Provide the (X, Y) coordinate of the cell's center where the given text is located.  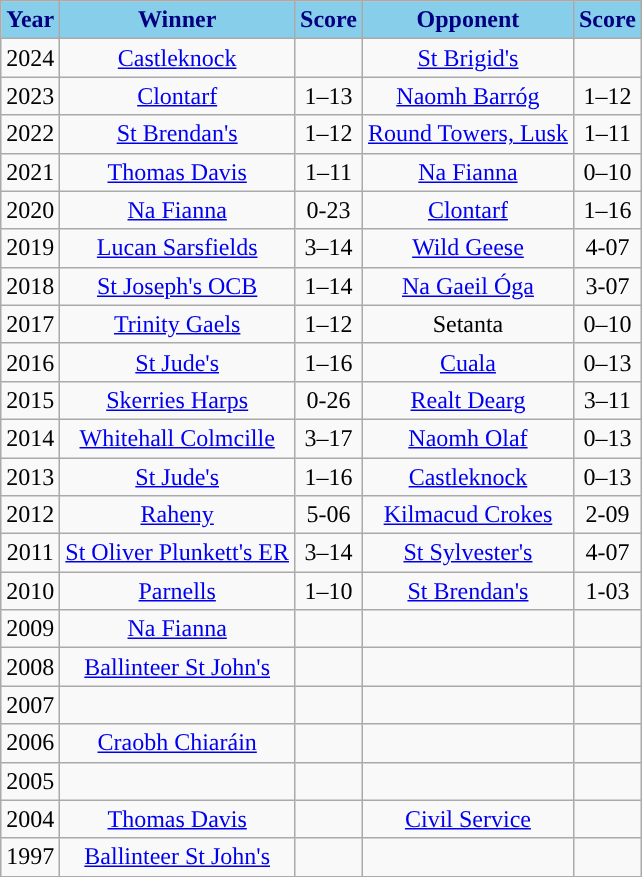
Whitehall Colmcille (178, 438)
3–17 (329, 438)
Lucan Sarsfields (178, 248)
2006 (30, 743)
2020 (30, 210)
1–13 (329, 96)
2023 (30, 96)
2004 (30, 819)
Year (30, 20)
1–14 (329, 286)
2019 (30, 248)
Skerries Harps (178, 400)
3–11 (607, 400)
2014 (30, 438)
Trinity Gaels (178, 324)
Na Gaeil Óga (468, 286)
2024 (30, 58)
2016 (30, 362)
Craobh Chiaráin (178, 743)
2017 (30, 324)
3-07 (607, 286)
Wild Geese (468, 248)
2015 (30, 400)
0-26 (329, 400)
Realt Dearg (468, 400)
2011 (30, 553)
0-23 (329, 210)
1-03 (607, 591)
St Joseph's OCB (178, 286)
Winner (178, 20)
Setanta (468, 324)
Raheny (178, 515)
Kilmacud Crokes (468, 515)
St Oliver Plunkett's ER (178, 553)
Opponent (468, 20)
Civil Service (468, 819)
2018 (30, 286)
2008 (30, 667)
2012 (30, 515)
2022 (30, 134)
Naomh Olaf (468, 438)
2009 (30, 629)
2-09 (607, 515)
5-06 (329, 515)
Parnells (178, 591)
1997 (30, 857)
Naomh Barróg (468, 96)
Cuala (468, 362)
Round Towers, Lusk (468, 134)
2021 (30, 172)
2010 (30, 591)
2007 (30, 705)
1–10 (329, 591)
St Brigid's (468, 58)
2013 (30, 477)
2005 (30, 781)
St Sylvester's (468, 553)
